Provide the (X, Y) coordinate of the cell's center where the given text is located.  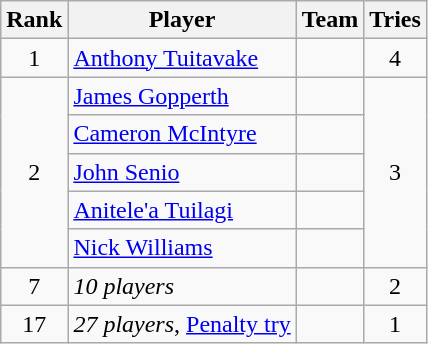
Player (182, 20)
Anitele'a Tuilagi (182, 210)
Anthony Tuitavake (182, 58)
Cameron McIntyre (182, 134)
Tries (396, 20)
Rank (34, 20)
10 players (182, 286)
Team (330, 20)
John Senio (182, 172)
Nick Williams (182, 248)
27 players, Penalty try (182, 324)
4 (396, 58)
7 (34, 286)
James Gopperth (182, 96)
17 (34, 324)
3 (396, 172)
